Output the [x, y] coordinate of the center of the cell containing the given text.  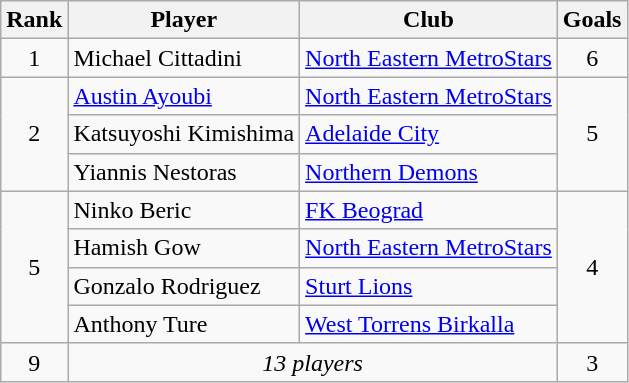
Sturt Lions [429, 286]
Michael Cittadini [184, 58]
Gonzalo Rodriguez [184, 286]
13 players [312, 362]
Austin Ayoubi [184, 96]
Yiannis Nestoras [184, 172]
6 [592, 58]
Hamish Gow [184, 248]
Northern Demons [429, 172]
Player [184, 20]
3 [592, 362]
Goals [592, 20]
Ninko Beric [184, 210]
1 [34, 58]
9 [34, 362]
Anthony Ture [184, 324]
Rank [34, 20]
West Torrens Birkalla [429, 324]
FK Beograd [429, 210]
Katsuyoshi Kimishima [184, 134]
Club [429, 20]
4 [592, 267]
Adelaide City [429, 134]
2 [34, 134]
